Search for the cell housing the specified text and yield its (x, y) center coordinate. 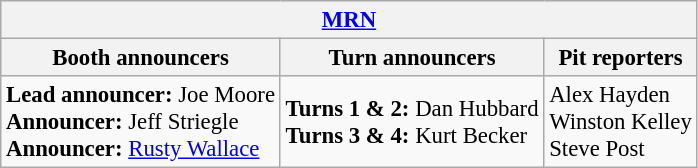
Booth announcers (141, 58)
Alex HaydenWinston KelleySteve Post (620, 122)
Pit reporters (620, 58)
Turn announcers (412, 58)
MRN (349, 20)
Lead announcer: Joe MooreAnnouncer: Jeff StriegleAnnouncer: Rusty Wallace (141, 122)
Turns 1 & 2: Dan HubbardTurns 3 & 4: Kurt Becker (412, 122)
